Return the (X, Y) coordinate for the center point of the cell that contains the specified text.  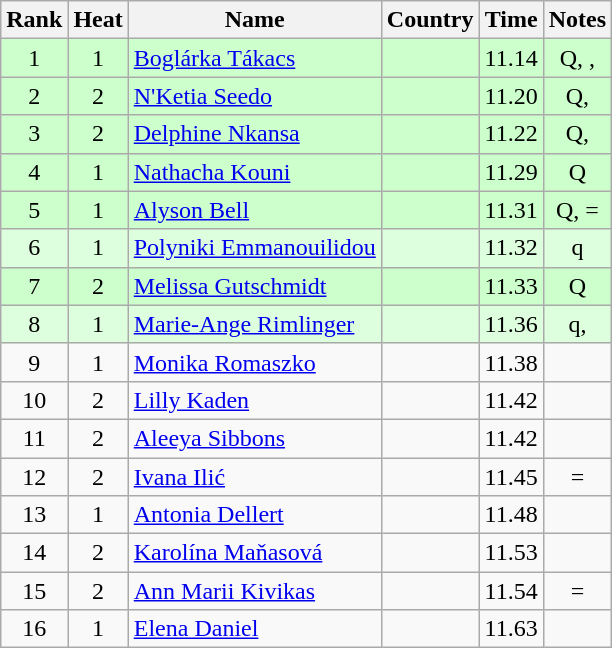
Polyniki Emmanouilidou (254, 248)
Time (511, 20)
11.14 (511, 58)
11.45 (511, 477)
11.36 (511, 324)
Ann Marii Kivikas (254, 591)
11.63 (511, 629)
Alyson Bell (254, 210)
Country (430, 20)
11 (34, 438)
Antonia Dellert (254, 515)
11.54 (511, 591)
9 (34, 362)
8 (34, 324)
16 (34, 629)
11.22 (511, 134)
N'Ketia Seedo (254, 96)
11.53 (511, 553)
4 (34, 172)
Marie-Ange Rimlinger (254, 324)
q, (577, 324)
Ivana Ilić (254, 477)
11.33 (511, 286)
q (577, 248)
Melissa Gutschmidt (254, 286)
11.32 (511, 248)
14 (34, 553)
Aleeya Sibbons (254, 438)
Heat (98, 20)
Q, = (577, 210)
Lilly Kaden (254, 400)
Nathacha Kouni (254, 172)
13 (34, 515)
Delphine Nkansa (254, 134)
10 (34, 400)
3 (34, 134)
Monika Romaszko (254, 362)
5 (34, 210)
11.29 (511, 172)
12 (34, 477)
Notes (577, 20)
15 (34, 591)
Q, , (577, 58)
Karolína Maňasová (254, 553)
11.38 (511, 362)
Elena Daniel (254, 629)
Name (254, 20)
6 (34, 248)
11.48 (511, 515)
11.20 (511, 96)
7 (34, 286)
Rank (34, 20)
Boglárka Tákacs (254, 58)
11.31 (511, 210)
